Return the (X, Y) coordinate for the center point of the cell that contains the specified text.  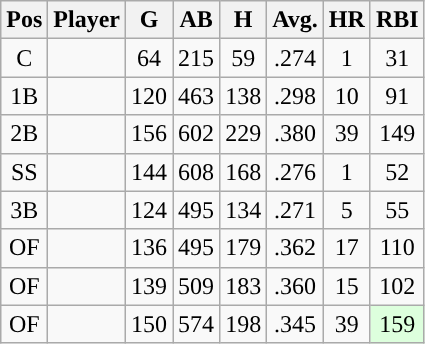
91 (397, 96)
229 (244, 134)
183 (244, 286)
149 (397, 134)
1B (24, 96)
Avg. (296, 20)
C (24, 58)
.298 (296, 96)
.362 (296, 248)
.345 (296, 324)
59 (244, 58)
5 (346, 210)
.360 (296, 286)
RBI (397, 20)
Player (87, 20)
179 (244, 248)
215 (196, 58)
2B (24, 134)
17 (346, 248)
138 (244, 96)
198 (244, 324)
136 (150, 248)
139 (150, 286)
120 (150, 96)
.271 (296, 210)
15 (346, 286)
144 (150, 172)
H (244, 20)
574 (196, 324)
.274 (296, 58)
110 (397, 248)
55 (397, 210)
10 (346, 96)
150 (150, 324)
.276 (296, 172)
SS (24, 172)
HR (346, 20)
463 (196, 96)
124 (150, 210)
.380 (296, 134)
602 (196, 134)
134 (244, 210)
168 (244, 172)
31 (397, 58)
159 (397, 324)
3B (24, 210)
Pos (24, 20)
608 (196, 172)
156 (150, 134)
AB (196, 20)
52 (397, 172)
509 (196, 286)
64 (150, 58)
102 (397, 286)
G (150, 20)
